Return the (X, Y) coordinate for the center point of the cell that contains the specified text.  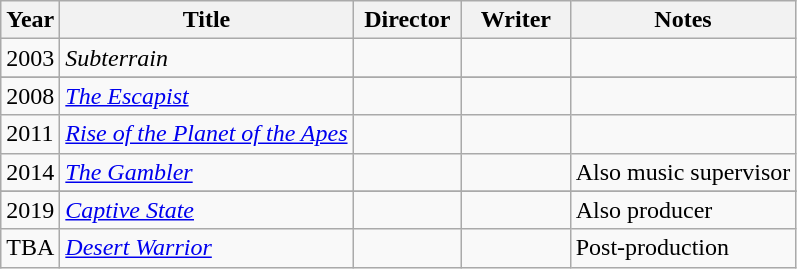
The Escapist (206, 96)
Desert Warrior (206, 248)
The Gambler (206, 172)
Also producer (683, 210)
2014 (30, 172)
Notes (683, 20)
Writer (516, 20)
Director (408, 20)
2003 (30, 58)
TBA (30, 248)
Title (206, 20)
Captive State (206, 210)
Year (30, 20)
2008 (30, 96)
Also music supervisor (683, 172)
Post-production (683, 248)
Rise of the Planet of the Apes (206, 134)
2019 (30, 210)
2011 (30, 134)
Subterrain (206, 58)
